Determine the (X, Y) coordinate at the center of the cell enclosing the given text.  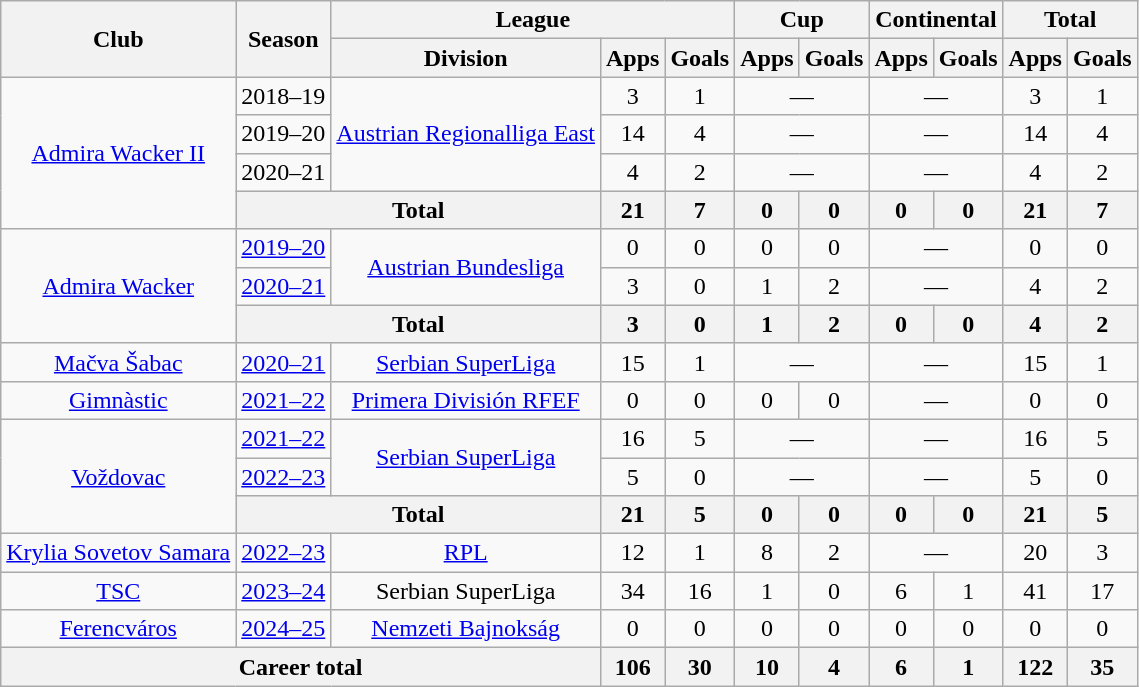
122 (1035, 667)
Krylia Sovetov Samara (118, 553)
10 (767, 667)
12 (632, 553)
Club (118, 39)
106 (632, 667)
Voždovac (118, 476)
Season (284, 39)
Continental (936, 20)
2023–24 (284, 591)
Division (466, 58)
Admira Wacker (118, 286)
TSC (118, 591)
35 (1102, 667)
Ferencváros (118, 629)
Austrian Regionalliga East (466, 134)
Cup (802, 20)
RPL (466, 553)
Mačva Šabac (118, 362)
20 (1035, 553)
41 (1035, 591)
34 (632, 591)
2018–19 (284, 96)
League (533, 20)
Austrian Bundesliga (466, 267)
8 (767, 553)
Gimnàstic (118, 400)
30 (700, 667)
Nemzeti Bajnokság (466, 629)
2024–25 (284, 629)
17 (1102, 591)
Career total (301, 667)
Primera División RFEF (466, 400)
Admira Wacker II (118, 153)
